Capture the cell that displays the provided text and extract its (x, y) central coordinate. 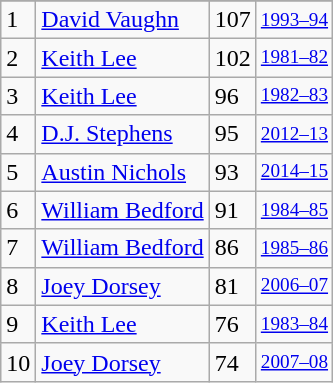
1993–94 (294, 20)
1 (18, 20)
10 (18, 362)
93 (232, 172)
107 (232, 20)
95 (232, 134)
2007–08 (294, 362)
76 (232, 324)
2012–13 (294, 134)
96 (232, 96)
91 (232, 210)
1984–85 (294, 210)
6 (18, 210)
86 (232, 248)
1985–86 (294, 248)
1983–84 (294, 324)
2014–15 (294, 172)
5 (18, 172)
D.J. Stephens (122, 134)
1982–83 (294, 96)
Austin Nichols (122, 172)
81 (232, 286)
1981–82 (294, 58)
David Vaughn (122, 20)
3 (18, 96)
2 (18, 58)
8 (18, 286)
2006–07 (294, 286)
7 (18, 248)
74 (232, 362)
4 (18, 134)
102 (232, 58)
9 (18, 324)
